Detect which cell encompasses the target text, then output its [x, y] center coordinate. 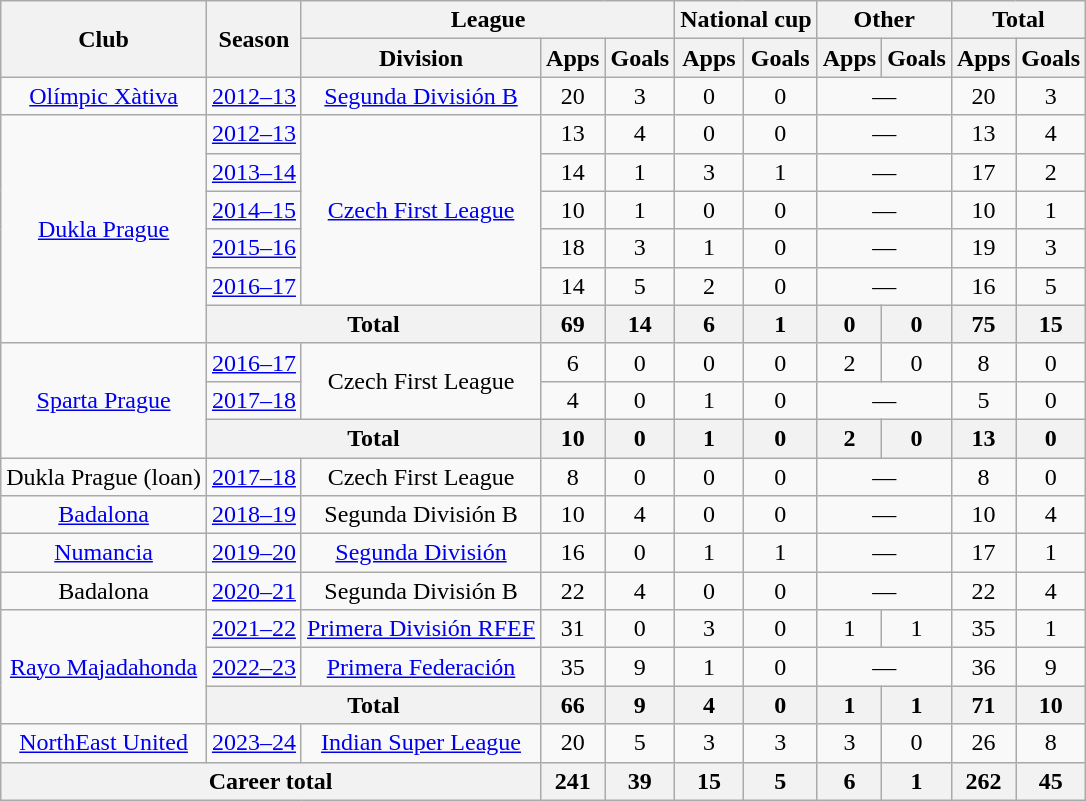
45 [1051, 781]
241 [573, 781]
2020–21 [254, 591]
262 [983, 781]
Primera División RFEF [420, 629]
66 [573, 705]
Dukla Prague (loan) [104, 477]
Olímpic Xàtiva [104, 96]
Indian Super League [420, 743]
2018–19 [254, 515]
Dukla Prague [104, 229]
19 [983, 248]
18 [573, 248]
Division [420, 58]
Segunda División [420, 553]
Season [254, 39]
36 [983, 667]
Sparta Prague [104, 400]
71 [983, 705]
League [488, 20]
Career total [271, 781]
2019–20 [254, 553]
2021–22 [254, 629]
2022–23 [254, 667]
31 [573, 629]
2013–14 [254, 172]
Other [884, 20]
2023–24 [254, 743]
Rayo Majadahonda [104, 667]
Numancia [104, 553]
2015–16 [254, 248]
NorthEast United [104, 743]
39 [640, 781]
Club [104, 39]
75 [983, 324]
Primera Federación [420, 667]
69 [573, 324]
National cup [746, 20]
2014–15 [254, 210]
26 [983, 743]
